Provide the [X, Y] coordinate of the cell's center where the given text is located.  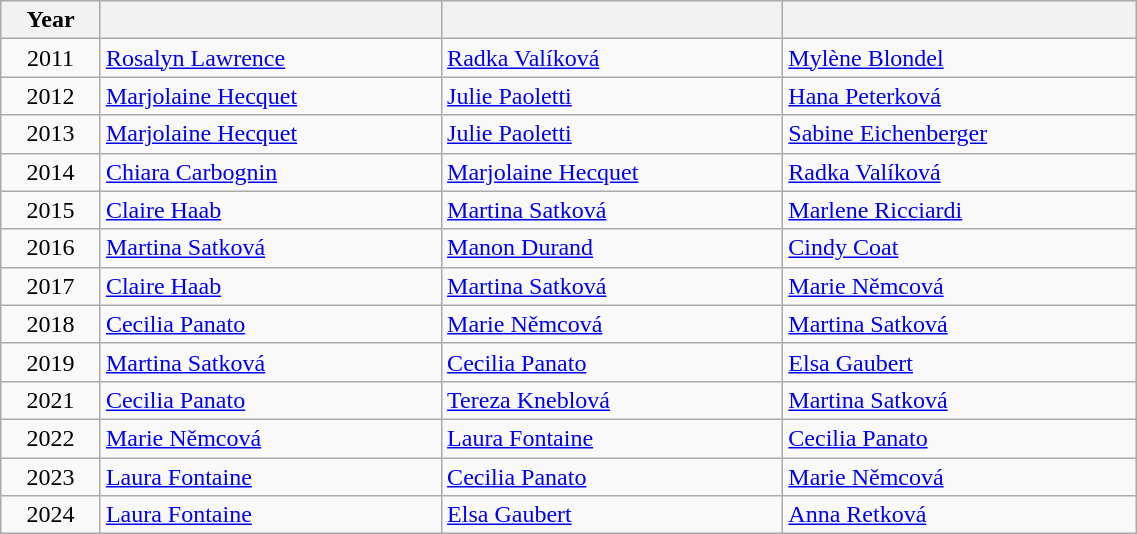
2015 [51, 210]
Mylène Blondel [960, 58]
Tereza Kneblová [612, 400]
Year [51, 20]
Sabine Eichenberger [960, 134]
2024 [51, 515]
Chiara Carbognin [270, 172]
2012 [51, 96]
Cindy Coat [960, 248]
2016 [51, 248]
Hana Peterková [960, 96]
2011 [51, 58]
2017 [51, 286]
2018 [51, 324]
2021 [51, 400]
Marlene Ricciardi [960, 210]
2022 [51, 438]
2014 [51, 172]
2013 [51, 134]
2019 [51, 362]
Rosalyn Lawrence [270, 58]
2023 [51, 477]
Anna Retková [960, 515]
Manon Durand [612, 248]
